Determine the [x, y] coordinate at the center of the cell enclosing the given text.  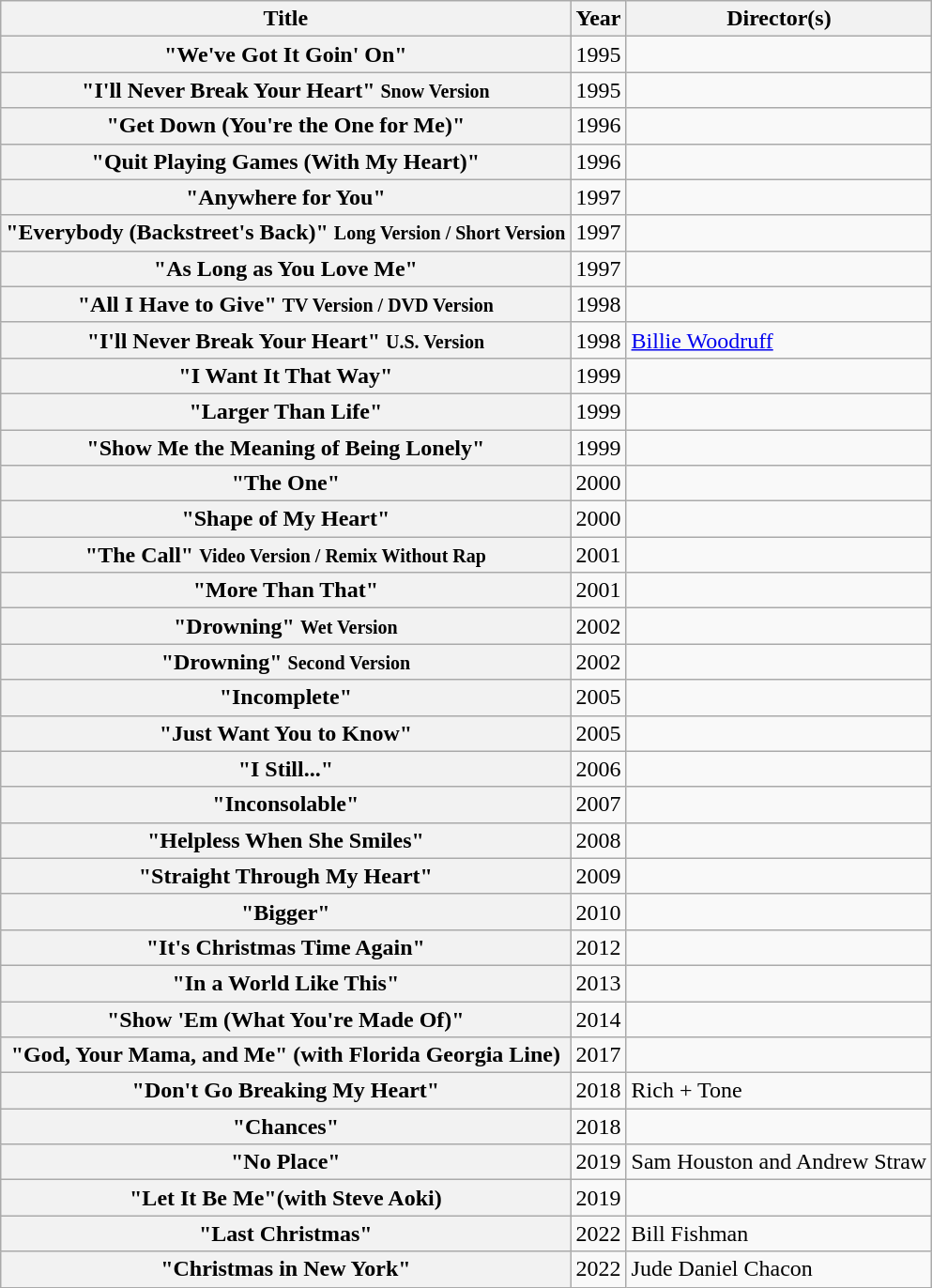
Sam Houston and Andrew Straw [779, 1162]
"Anywhere for You" [285, 197]
"Christmas in New York" [285, 1269]
"Incomplete" [285, 698]
"We've Got It Goin' On" [285, 54]
"Let It Be Me"(with Steve Aoki) [285, 1198]
"Chances" [285, 1127]
"As Long as You Love Me" [285, 268]
"The Call" Video Version / Remix Without Rap [285, 555]
"I'll Never Break Your Heart" Snow Version [285, 90]
"All I Have to Give" TV Version / DVD Version [285, 304]
Rich + Tone [779, 1091]
"I Want It That Way" [285, 376]
Year [599, 19]
"No Place" [285, 1162]
"Bigger" [285, 912]
"The One" [285, 483]
"Shape of My Heart" [285, 519]
Director(s) [779, 19]
"Show Me the Meaning of Being Lonely" [285, 448]
Billie Woodruff [779, 340]
"Don't Go Breaking My Heart" [285, 1091]
"Everybody (Backstreet's Back)" Long Version / Short Version [285, 233]
"In a World Like This" [285, 983]
2006 [599, 769]
2008 [599, 840]
2013 [599, 983]
"God, Your Mama, and Me" (with Florida Georgia Line) [285, 1055]
Jude Daniel Chacon [779, 1269]
2012 [599, 947]
"Show 'Em (What You're Made Of)" [285, 1019]
2009 [599, 876]
"Drowning" Wet Version [285, 626]
"I Still..." [285, 769]
"Straight Through My Heart" [285, 876]
"I'll Never Break Your Heart" U.S. Version [285, 340]
"Helpless When She Smiles" [285, 840]
2017 [599, 1055]
"Inconsolable" [285, 805]
2007 [599, 805]
2014 [599, 1019]
"Drowning" Second Version [285, 662]
"Get Down (You're the One for Me)" [285, 126]
"More Than That" [285, 590]
2010 [599, 912]
"Just Want You to Know" [285, 733]
Bill Fishman [779, 1234]
"Larger Than Life" [285, 411]
"Last Christmas" [285, 1234]
Title [285, 19]
"It's Christmas Time Again" [285, 947]
"Quit Playing Games (With My Heart)" [285, 161]
